Identify which cell holds the provided text, then report its [X, Y] central coordinate. 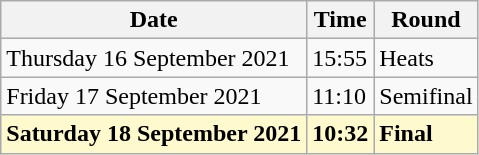
Round [426, 20]
Saturday 18 September 2021 [154, 134]
Time [340, 20]
Friday 17 September 2021 [154, 96]
Final [426, 134]
Semifinal [426, 96]
Heats [426, 58]
15:55 [340, 58]
10:32 [340, 134]
11:10 [340, 96]
Date [154, 20]
Thursday 16 September 2021 [154, 58]
